Output the (X, Y) coordinate of the center of the cell containing the given text.  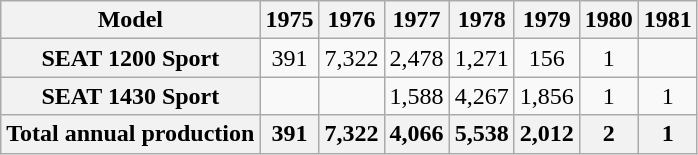
SEAT 1430 Sport (130, 96)
1980 (608, 20)
1976 (352, 20)
2 (608, 134)
1977 (416, 20)
4,066 (416, 134)
2,012 (546, 134)
1,588 (416, 96)
1978 (482, 20)
Model (130, 20)
SEAT 1200 Sport (130, 58)
1,856 (546, 96)
1981 (668, 20)
2,478 (416, 58)
1,271 (482, 58)
5,538 (482, 134)
1975 (290, 20)
1979 (546, 20)
Total annual production (130, 134)
156 (546, 58)
4,267 (482, 96)
